Search for the cell housing the specified text and yield its (x, y) center coordinate. 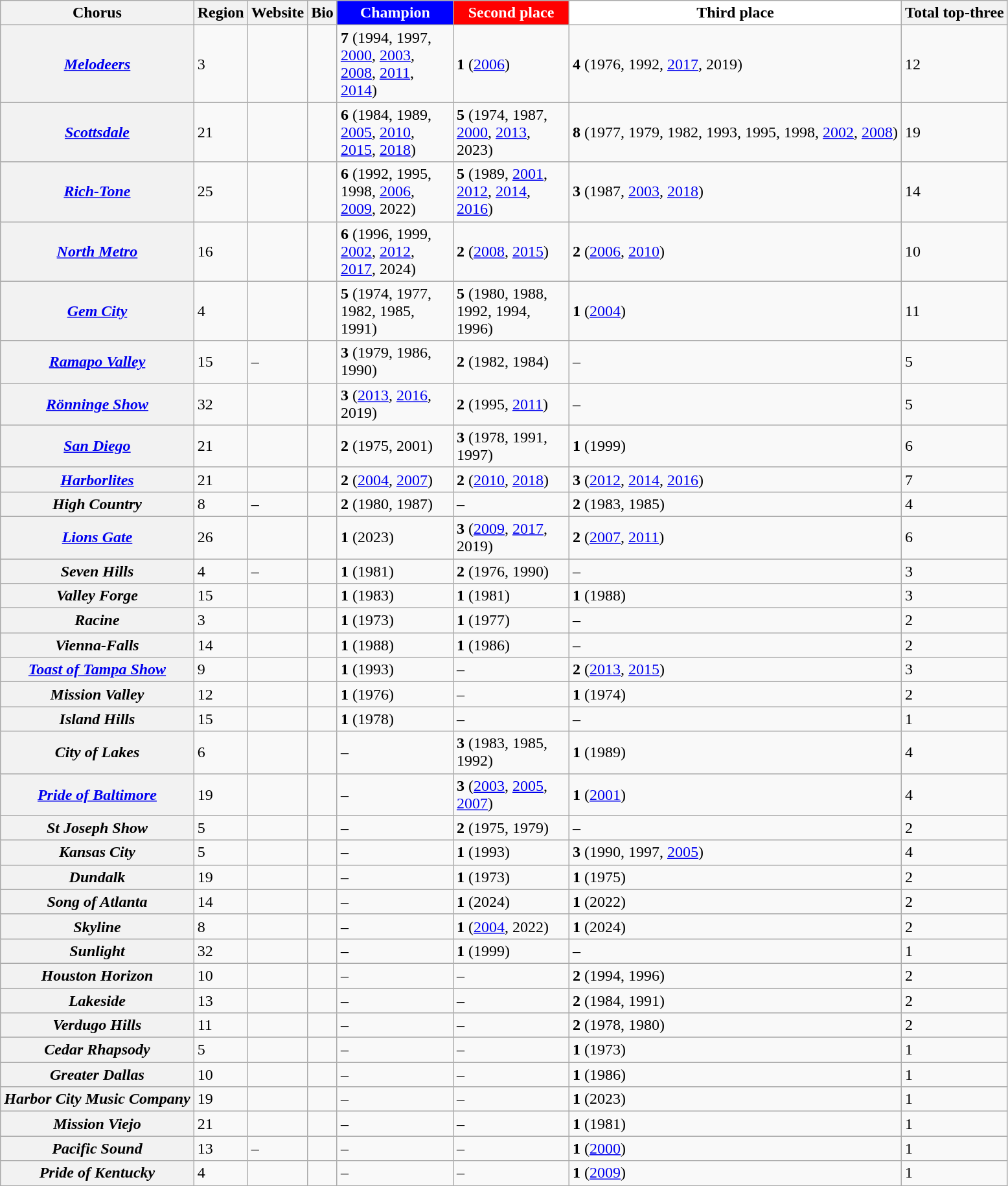
9 (220, 670)
2 (1982, 1984) (510, 361)
1 (1978) (395, 719)
Vienna-Falls (97, 645)
Rönninge Show (97, 404)
St Joseph Show (97, 828)
Pride of Baltimore (97, 794)
2 (2004, 2007) (395, 479)
2 (2008, 2015) (510, 251)
3 (1990, 1997, 2005) (736, 852)
4 (1976, 1992, 2017, 2019) (736, 63)
16 (220, 251)
Toast of Tampa Show (97, 670)
1 (2004) (736, 311)
3 (2012, 2014, 2016) (736, 479)
Sunlight (97, 951)
Website (277, 13)
2 (1994, 1996) (736, 975)
6 (1984, 1989, 2005, 2010, 2015, 2018) (395, 132)
Rich-Tone (97, 192)
Gem City (97, 311)
2 (1975, 1979) (510, 828)
5 (1974, 1987, 2000, 2013, 2023) (510, 132)
2 (1983, 1985) (736, 504)
Skyline (97, 926)
5 (1974, 1977, 1982, 1985, 1991) (395, 311)
Third place (736, 13)
Mission Viejo (97, 1124)
San Diego (97, 446)
25 (220, 192)
Melodeers (97, 63)
High Country (97, 504)
26 (220, 538)
1 (1977) (510, 621)
1 (1975) (736, 877)
3 (1983, 1985, 1992) (510, 753)
1 (1989) (736, 753)
North Metro (97, 251)
Island Hills (97, 719)
Scottsdale (97, 132)
Second place (510, 13)
Cedar Rhapsody (97, 1050)
2 (2007, 2011) (736, 538)
Houston Horizon (97, 975)
1 (1983) (395, 596)
2 (2006, 2010) (736, 251)
2 (1975, 2001) (395, 446)
Lions Gate (97, 538)
2 (2010, 2018) (510, 479)
Racine (97, 621)
6 (1992, 1995, 1998, 2006, 2009, 2022) (395, 192)
2 (2013, 2015) (736, 670)
3 (2013, 2016, 2019) (395, 404)
2 (1995, 2011) (510, 404)
City of Lakes (97, 753)
Kansas City (97, 852)
5 (1989, 2001, 2012, 2014, 2016) (510, 192)
1 (2006) (510, 63)
Verdugo Hills (97, 1025)
2 (1976, 1990) (510, 571)
1 (1976) (395, 694)
3 (2009, 2017, 2019) (510, 538)
1 (1974) (736, 694)
2 (1980, 1987) (395, 504)
Song of Atlanta (97, 902)
1 (2000) (736, 1148)
Total top-three (955, 13)
Greater Dallas (97, 1075)
Seven Hills (97, 571)
7 (1994, 1997, 2000, 2003, 2008, 2011, 2014) (395, 63)
Harborlites (97, 479)
Mission Valley (97, 694)
1 (2001) (736, 794)
Harbor City Music Company (97, 1099)
Bio (323, 13)
8 (1977, 1979, 1982, 1993, 1995, 1998, 2002, 2008) (736, 132)
3 (1978, 1991, 1997) (510, 446)
1 (2022) (736, 902)
2 (1978, 1980) (736, 1025)
5 (1980, 1988, 1992, 1994, 1996) (510, 311)
Pacific Sound (97, 1148)
3 (1987, 2003, 2018) (736, 192)
Valley Forge (97, 596)
2 (1984, 1991) (736, 1001)
7 (955, 479)
Chorus (97, 13)
3 (2003, 2005, 2007) (510, 794)
1 (2004, 2022) (510, 926)
3 (1979, 1986, 1990) (395, 361)
Region (220, 13)
Champion (395, 13)
Ramapo Valley (97, 361)
1 (2009) (736, 1173)
6 (1996, 1999, 2002, 2012, 2017, 2024) (395, 251)
Lakeside (97, 1001)
Pride of Kentucky (97, 1173)
Dundalk (97, 877)
